Search for the cell housing the specified text and yield its [X, Y] center coordinate. 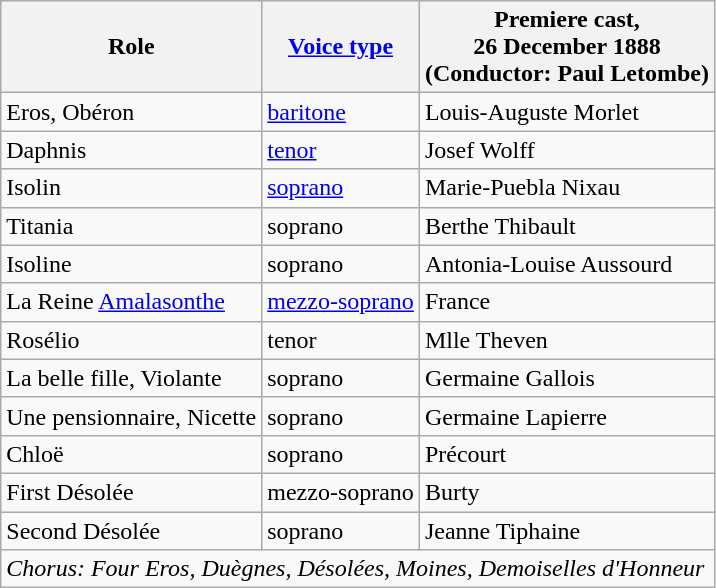
Isoline [132, 264]
Role [132, 47]
Premiere cast,26 December 1888(Conductor: Paul Letombe) [566, 47]
Mlle Theven [566, 340]
Berthe Thibault [566, 226]
Précourt [566, 454]
Voice type [341, 47]
Daphnis [132, 150]
Rosélio [132, 340]
baritone [341, 112]
Germaine Lapierre [566, 416]
Germaine Gallois [566, 378]
Jeanne Tiphaine [566, 531]
Chloë [132, 454]
Josef Wolff [566, 150]
Chorus: Four Eros, Duègnes, Désolées, Moines, Demoiselles d'Honneur [358, 569]
First Désolée [132, 492]
Antonia-Louise Aussourd [566, 264]
Titania [132, 226]
La Reine Amalasonthe [132, 302]
France [566, 302]
Second Désolée [132, 531]
La belle fille, Violante [132, 378]
Eros, Obéron [132, 112]
Marie-Puebla Nixau [566, 188]
Isolin [132, 188]
Burty [566, 492]
Louis-Auguste Morlet [566, 112]
Une pensionnaire, Nicette [132, 416]
